For the text-containing cell, return its midpoint in [x, y] coordinate format. 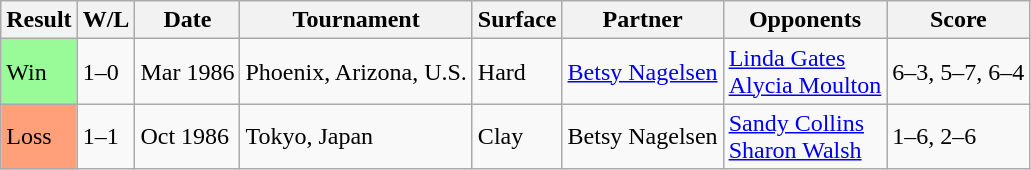
Clay [517, 136]
Result [39, 20]
6–3, 5–7, 6–4 [958, 72]
Oct 1986 [188, 136]
Win [39, 72]
Loss [39, 136]
Mar 1986 [188, 72]
1–1 [106, 136]
Opponents [805, 20]
Phoenix, Arizona, U.S. [356, 72]
Linda Gates Alycia Moulton [805, 72]
1–0 [106, 72]
Partner [642, 20]
Score [958, 20]
Tournament [356, 20]
Tokyo, Japan [356, 136]
Hard [517, 72]
Date [188, 20]
Surface [517, 20]
Sandy Collins Sharon Walsh [805, 136]
W/L [106, 20]
1–6, 2–6 [958, 136]
